For the text-containing cell, return its midpoint in [X, Y] coordinate format. 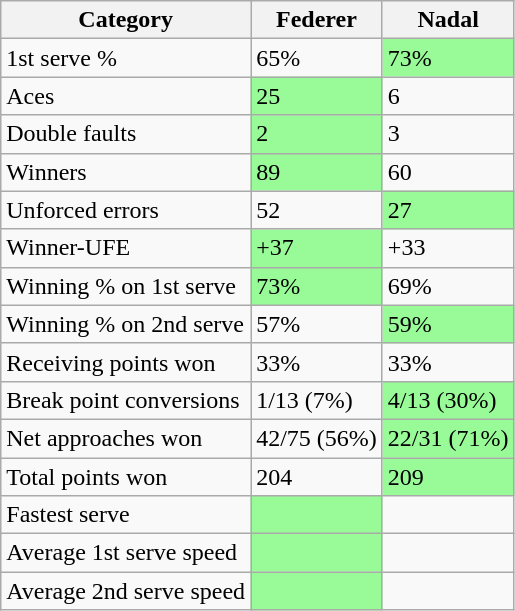
Average 2nd serve speed [126, 591]
Receiving points won [126, 362]
209 [448, 477]
1st serve % [126, 58]
Net approaches won [126, 438]
22/31 (71%) [448, 438]
Average 1st serve speed [126, 553]
Federer [317, 20]
25 [317, 96]
+33 [448, 248]
204 [317, 477]
Winners [126, 172]
Break point conversions [126, 400]
6 [448, 96]
Double faults [126, 134]
57% [317, 324]
Fastest serve [126, 515]
Category [126, 20]
Winner-UFE [126, 248]
59% [448, 324]
60 [448, 172]
2 [317, 134]
69% [448, 286]
4/13 (30%) [448, 400]
Unforced errors [126, 210]
Aces [126, 96]
89 [317, 172]
+37 [317, 248]
3 [448, 134]
27 [448, 210]
Winning % on 2nd serve [126, 324]
Total points won [126, 477]
Nadal [448, 20]
65% [317, 58]
1/13 (7%) [317, 400]
Winning % on 1st serve [126, 286]
42/75 (56%) [317, 438]
52 [317, 210]
